Capture the cell that displays the provided text and extract its (X, Y) central coordinate. 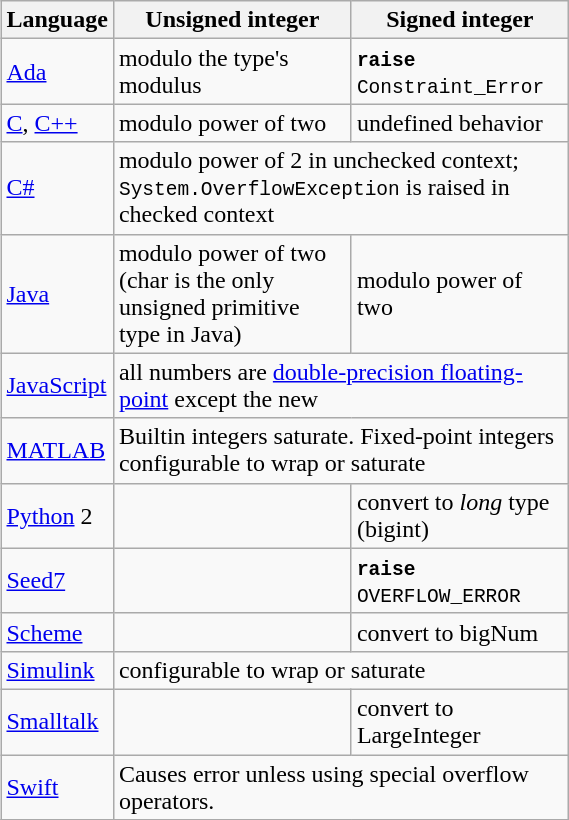
C, C++ (57, 123)
Causes error unless using special overflow operators. (340, 786)
raise Constraint_Error (460, 72)
MATLAB (57, 450)
Builtin integers saturate. Fixed-point integers configurable to wrap or saturate (340, 450)
modulo the type's modulus (232, 72)
Unsigned integer (232, 20)
convert to LargeInteger (460, 722)
Smalltalk (57, 722)
modulo power of two (char is the only unsigned primitive type in Java) (232, 294)
C# (57, 188)
Java (57, 294)
configurable to wrap or saturate (340, 670)
undefined behavior (460, 123)
Signed integer (460, 20)
Seed7 (57, 580)
Language (57, 20)
raise OVERFLOW_ERROR (460, 580)
convert to long type (bigint) (460, 516)
Ada (57, 72)
JavaScript (57, 386)
Simulink (57, 670)
Python 2 (57, 516)
all numbers are double-precision floating-point except the new (340, 386)
Scheme (57, 632)
modulo power of 2 in unchecked context; System.OverflowException is raised in checked context (340, 188)
Swift (57, 786)
convert to bigNum (460, 632)
